Extract the [X, Y] coordinate from the center of the cell holding the provided text.  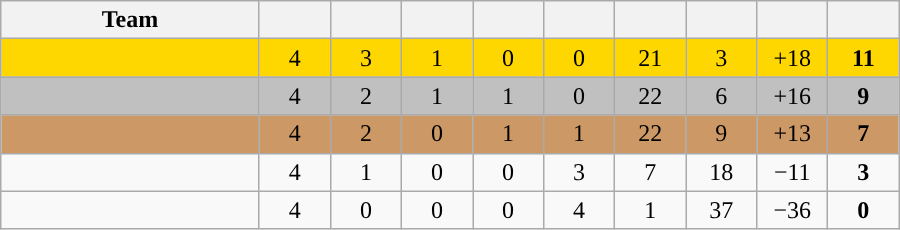
6 [722, 96]
+13 [792, 134]
−11 [792, 172]
−36 [792, 210]
+18 [792, 58]
Team [130, 20]
+16 [792, 96]
11 [864, 58]
18 [722, 172]
37 [722, 210]
21 [650, 58]
